Return (X, Y) of the center of cell containing provided text 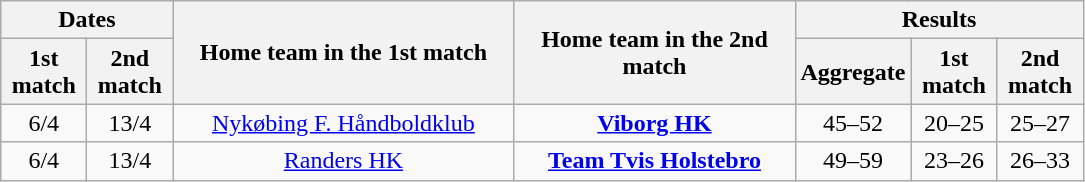
25–27 (1040, 123)
Home team in the 2nd match (654, 52)
20–25 (954, 123)
45–52 (853, 123)
Dates (87, 20)
Aggregate (853, 72)
Viborg HK (654, 123)
Team Tvis Holstebro (654, 161)
Home team in the 1st match (344, 52)
Randers HK (344, 161)
Nykøbing F. Håndboldklub (344, 123)
26–33 (1040, 161)
49–59 (853, 161)
23–26 (954, 161)
Results (939, 20)
